Determine the [X, Y] coordinate at the center of the cell enclosing the given text.  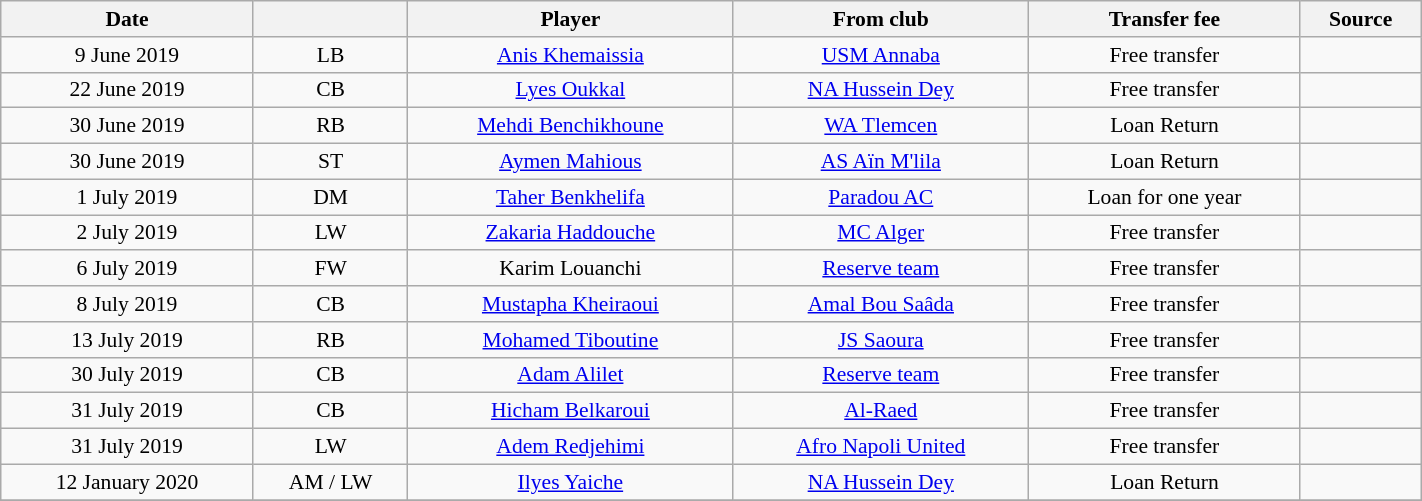
Transfer fee [1164, 19]
30 July 2019 [127, 375]
Amal Bou Saâda [881, 304]
WA Tlemcen [881, 126]
Karim Louanchi [570, 269]
Hicham Belkaroui [570, 411]
AM / LW [330, 482]
Player [570, 19]
Aymen Mahious [570, 162]
8 July 2019 [127, 304]
Mustapha Kheiraoui [570, 304]
22 June 2019 [127, 90]
Paradou AC [881, 197]
13 July 2019 [127, 340]
From club [881, 19]
2 July 2019 [127, 233]
1 July 2019 [127, 197]
Zakaria Haddouche [570, 233]
MC Alger [881, 233]
Mohamed Tiboutine [570, 340]
Adem Redjehimi [570, 447]
Taher Benkhelifa [570, 197]
Lyes Oukkal [570, 90]
Date [127, 19]
Source [1360, 19]
JS Saoura [881, 340]
12 January 2020 [127, 482]
Loan for one year [1164, 197]
6 July 2019 [127, 269]
DM [330, 197]
Anis Khemaissia [570, 55]
ST [330, 162]
Mehdi Benchikhoune [570, 126]
Adam Alilet [570, 375]
FW [330, 269]
AS Aïn M'lila [881, 162]
Ilyes Yaiche [570, 482]
Afro Napoli United [881, 447]
LB [330, 55]
USM Annaba [881, 55]
Al-Raed [881, 411]
9 June 2019 [127, 55]
